Extract the [X, Y] coordinate from the center of the cell holding the provided text.  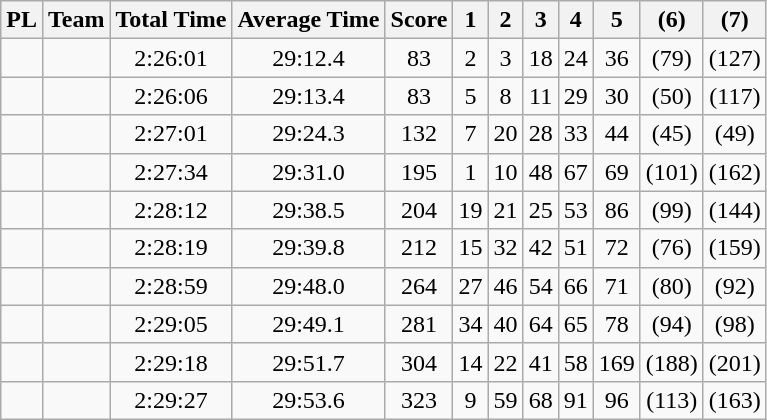
(113) [672, 400]
29:13.4 [308, 96]
72 [616, 248]
169 [616, 362]
2:29:18 [171, 362]
44 [616, 134]
68 [540, 400]
67 [576, 172]
29 [576, 96]
4 [576, 20]
19 [470, 210]
46 [506, 286]
(99) [672, 210]
29:49.1 [308, 324]
58 [576, 362]
(80) [672, 286]
78 [616, 324]
(7) [734, 20]
53 [576, 210]
2:29:27 [171, 400]
36 [616, 58]
29:31.0 [308, 172]
2:29:05 [171, 324]
Average Time [308, 20]
7 [470, 134]
2:27:01 [171, 134]
21 [506, 210]
323 [419, 400]
20 [506, 134]
132 [419, 134]
(188) [672, 362]
59 [506, 400]
(101) [672, 172]
42 [540, 248]
48 [540, 172]
10 [506, 172]
2:27:34 [171, 172]
Team [76, 20]
(79) [672, 58]
204 [419, 210]
64 [540, 324]
29:39.8 [308, 248]
29:48.0 [308, 286]
29:38.5 [308, 210]
(117) [734, 96]
(127) [734, 58]
40 [506, 324]
41 [540, 362]
(144) [734, 210]
51 [576, 248]
14 [470, 362]
2:28:12 [171, 210]
264 [419, 286]
91 [576, 400]
54 [540, 286]
Total Time [171, 20]
66 [576, 286]
212 [419, 248]
281 [419, 324]
(159) [734, 248]
2:26:01 [171, 58]
29:24.3 [308, 134]
9 [470, 400]
27 [470, 286]
2:28:59 [171, 286]
(162) [734, 172]
33 [576, 134]
25 [540, 210]
(45) [672, 134]
304 [419, 362]
86 [616, 210]
(163) [734, 400]
96 [616, 400]
15 [470, 248]
Score [419, 20]
(92) [734, 286]
29:51.7 [308, 362]
PL [22, 20]
69 [616, 172]
2:28:19 [171, 248]
2:26:06 [171, 96]
(50) [672, 96]
(6) [672, 20]
(201) [734, 362]
22 [506, 362]
8 [506, 96]
32 [506, 248]
29:12.4 [308, 58]
195 [419, 172]
(94) [672, 324]
24 [576, 58]
34 [470, 324]
(49) [734, 134]
71 [616, 286]
30 [616, 96]
(76) [672, 248]
65 [576, 324]
29:53.6 [308, 400]
11 [540, 96]
18 [540, 58]
28 [540, 134]
(98) [734, 324]
